From the cell containing the given text, extract its center point as [x, y] coordinate. 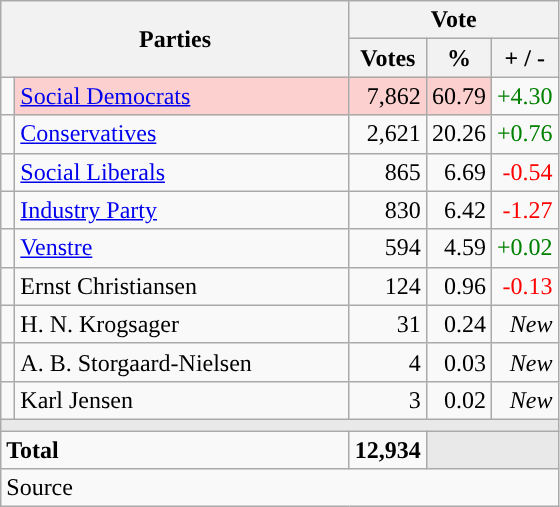
7,862 [388, 96]
0.96 [458, 286]
+ / - [524, 58]
% [458, 58]
865 [388, 172]
Conservatives [182, 134]
20.26 [458, 134]
124 [388, 286]
6.42 [458, 210]
H. N. Krogsager [182, 324]
Social Liberals [182, 172]
Karl Jensen [182, 400]
+0.02 [524, 248]
31 [388, 324]
Parties [176, 39]
4 [388, 362]
2,621 [388, 134]
Industry Party [182, 210]
-0.13 [524, 286]
Vote [454, 20]
Social Democrats [182, 96]
Total [176, 449]
+4.30 [524, 96]
6.69 [458, 172]
3 [388, 400]
Source [280, 488]
830 [388, 210]
-0.54 [524, 172]
4.59 [458, 248]
0.02 [458, 400]
Ernst Christiansen [182, 286]
-1.27 [524, 210]
A. B. Storgaard-Nielsen [182, 362]
+0.76 [524, 134]
Votes [388, 58]
60.79 [458, 96]
Venstre [182, 248]
594 [388, 248]
0.03 [458, 362]
12,934 [388, 449]
0.24 [458, 324]
